Determine the (x, y) coordinate at the center of the cell enclosing the given text.  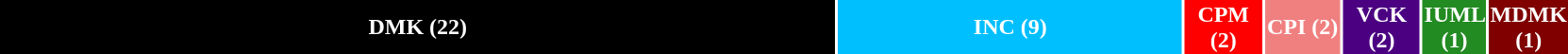
IUML (1) (1455, 27)
INC (9) (1011, 27)
VCK (2) (1381, 27)
CPM (2) (1223, 27)
CPI (2) (1302, 27)
DMK (22) (418, 27)
MDMK (1) (1528, 27)
